For the text-containing cell, return its midpoint in [X, Y] coordinate format. 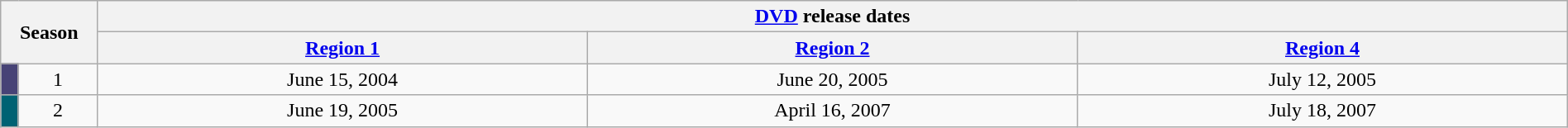
Region 1 [342, 48]
DVD release dates [832, 17]
July 12, 2005 [1322, 79]
Region 2 [832, 48]
1 [58, 79]
Region 4 [1322, 48]
July 18, 2007 [1322, 111]
June 20, 2005 [832, 79]
June 15, 2004 [342, 79]
June 19, 2005 [342, 111]
April 16, 2007 [832, 111]
Season [50, 32]
2 [58, 111]
